Return (x, y) of the center of cell containing provided text 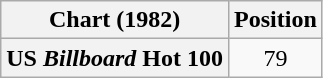
Chart (1982) (115, 20)
79 (276, 58)
Position (276, 20)
US Billboard Hot 100 (115, 58)
